Return (x, y) of the center of cell containing provided text 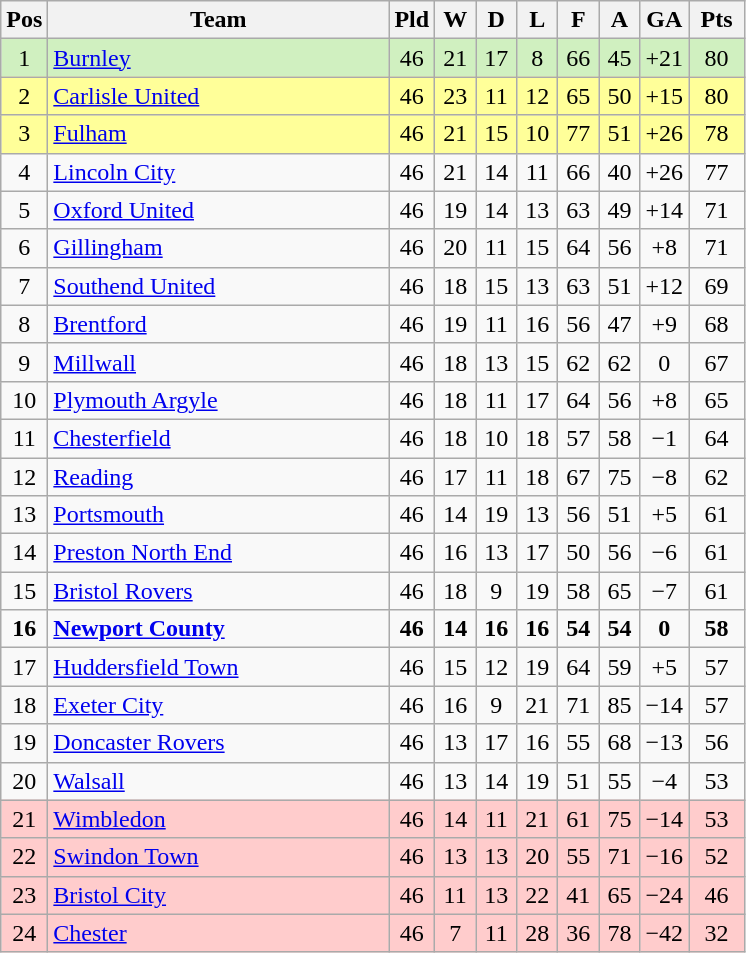
+12 (664, 286)
−4 (664, 781)
52 (717, 857)
Pos (24, 20)
Team (218, 20)
Chesterfield (218, 438)
−1 (664, 438)
+14 (664, 210)
Plymouth Argyle (218, 400)
Walsall (218, 781)
Swindon Town (218, 857)
Chester (218, 933)
6 (24, 248)
24 (24, 933)
Doncaster Rovers (218, 743)
Newport County (218, 629)
Huddersfield Town (218, 667)
Bristol City (218, 895)
59 (620, 667)
36 (578, 933)
Burnley (218, 58)
Reading (218, 477)
Preston North End (218, 553)
Pld (412, 20)
+21 (664, 58)
49 (620, 210)
F (578, 20)
Carlisle United (218, 96)
W (456, 20)
3 (24, 134)
2 (24, 96)
69 (717, 286)
−6 (664, 553)
+9 (664, 324)
−16 (664, 857)
−13 (664, 743)
47 (620, 324)
32 (717, 933)
Bristol Rovers (218, 591)
L (538, 20)
Brentford (218, 324)
Exeter City (218, 705)
28 (538, 933)
Portsmouth (218, 515)
−8 (664, 477)
−42 (664, 933)
41 (578, 895)
4 (24, 172)
Millwall (218, 362)
Wimbledon (218, 819)
GA (664, 20)
40 (620, 172)
5 (24, 210)
Southend United (218, 286)
Oxford United (218, 210)
1 (24, 58)
45 (620, 58)
Fulham (218, 134)
−7 (664, 591)
Pts (717, 20)
85 (620, 705)
A (620, 20)
D (496, 20)
−24 (664, 895)
+15 (664, 96)
Gillingham (218, 248)
Lincoln City (218, 172)
